Search for the cell housing the specified text and yield its (X, Y) center coordinate. 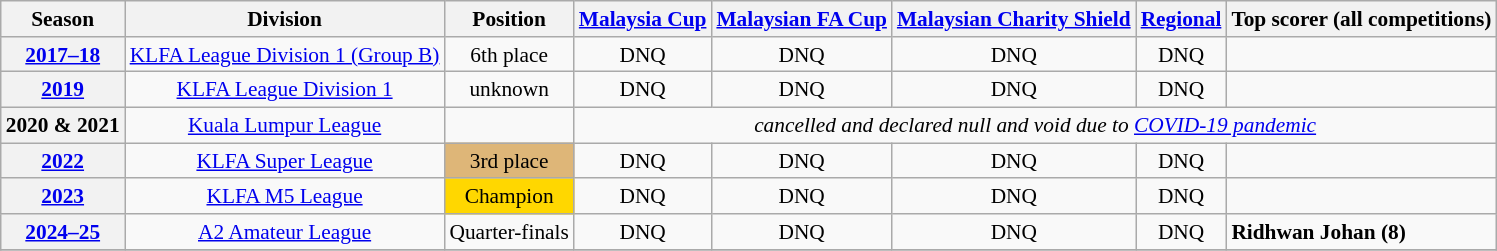
Division (285, 19)
2024–25 (63, 232)
2019 (63, 90)
A2 Amateur League (285, 232)
KLFA Super League (285, 161)
Top scorer (all competitions) (1361, 19)
Regional (1182, 19)
Ridhwan Johan (8) (1361, 232)
Season (63, 19)
6th place (508, 55)
unknown (508, 90)
Malaysian FA Cup (801, 19)
Malaysia Cup (643, 19)
3rd place (508, 161)
Malaysian Charity Shield (1014, 19)
cancelled and declared null and void due to COVID-19 pandemic (1036, 126)
2022 (63, 161)
2020 & 2021 (63, 126)
Position (508, 19)
Kuala Lumpur League (285, 126)
KLFA League Division 1 (Group B) (285, 55)
KLFA League Division 1 (285, 90)
2023 (63, 197)
KLFA M5 League (285, 197)
2017–18 (63, 55)
Champion (508, 197)
Quarter-finals (508, 232)
